Locate the cell with the specified text and output its (x, y) center coordinate. 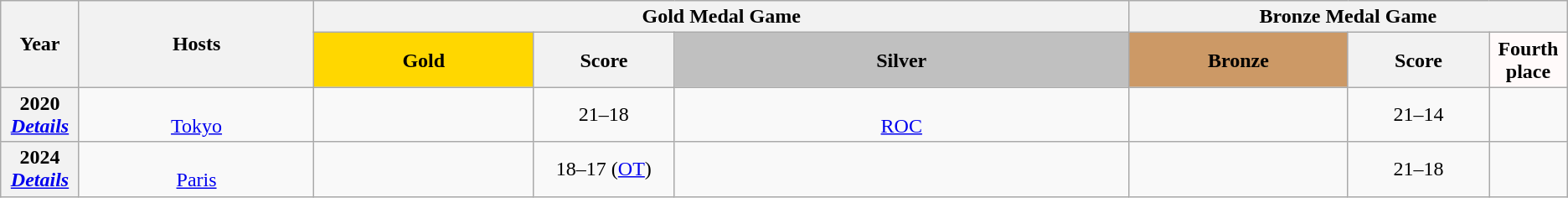
ROC (901, 114)
Year (40, 44)
21–14 (1418, 114)
Bronze Medal Game (1348, 17)
Bronze (1238, 60)
18–17 (OT) (604, 169)
Gold Medal Game (722, 17)
Paris (196, 169)
Fourth place (1529, 60)
Tokyo (196, 114)
Silver (901, 60)
2024Details (40, 169)
Gold (424, 60)
Hosts (196, 44)
2020Details (40, 114)
